Locate the cell with the specified text and output its (X, Y) center coordinate. 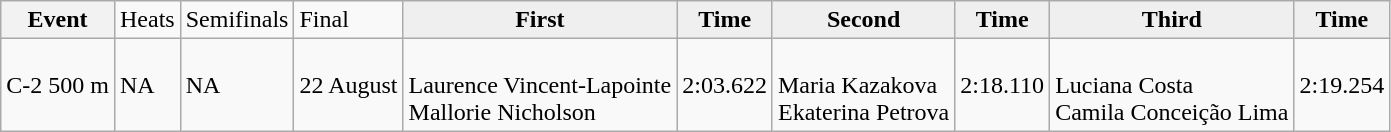
Semifinals (237, 20)
2:19.254 (1342, 85)
Third (1172, 20)
2:03.622 (725, 85)
Luciana CostaCamila Conceição Lima (1172, 85)
Heats (147, 20)
Second (863, 20)
Laurence Vincent-LapointeMallorie Nicholson (540, 85)
2:18.110 (1002, 85)
First (540, 20)
Event (58, 20)
C-2 500 m (58, 85)
Final (348, 20)
Maria KazakovaEkaterina Petrova (863, 85)
22 August (348, 85)
